Return [X, Y] of the center of cell containing provided text 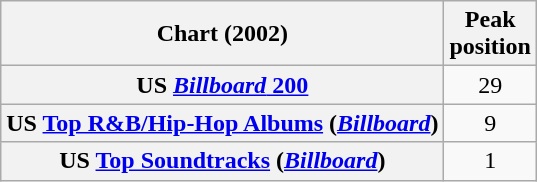
Peak position [490, 34]
9 [490, 123]
US Billboard 200 [222, 85]
29 [490, 85]
1 [490, 161]
US Top Soundtracks (Billboard) [222, 161]
Chart (2002) [222, 34]
US Top R&B/Hip-Hop Albums (Billboard) [222, 123]
